Find where the given text appears and provide that cell's center as (X, Y) coordinate. 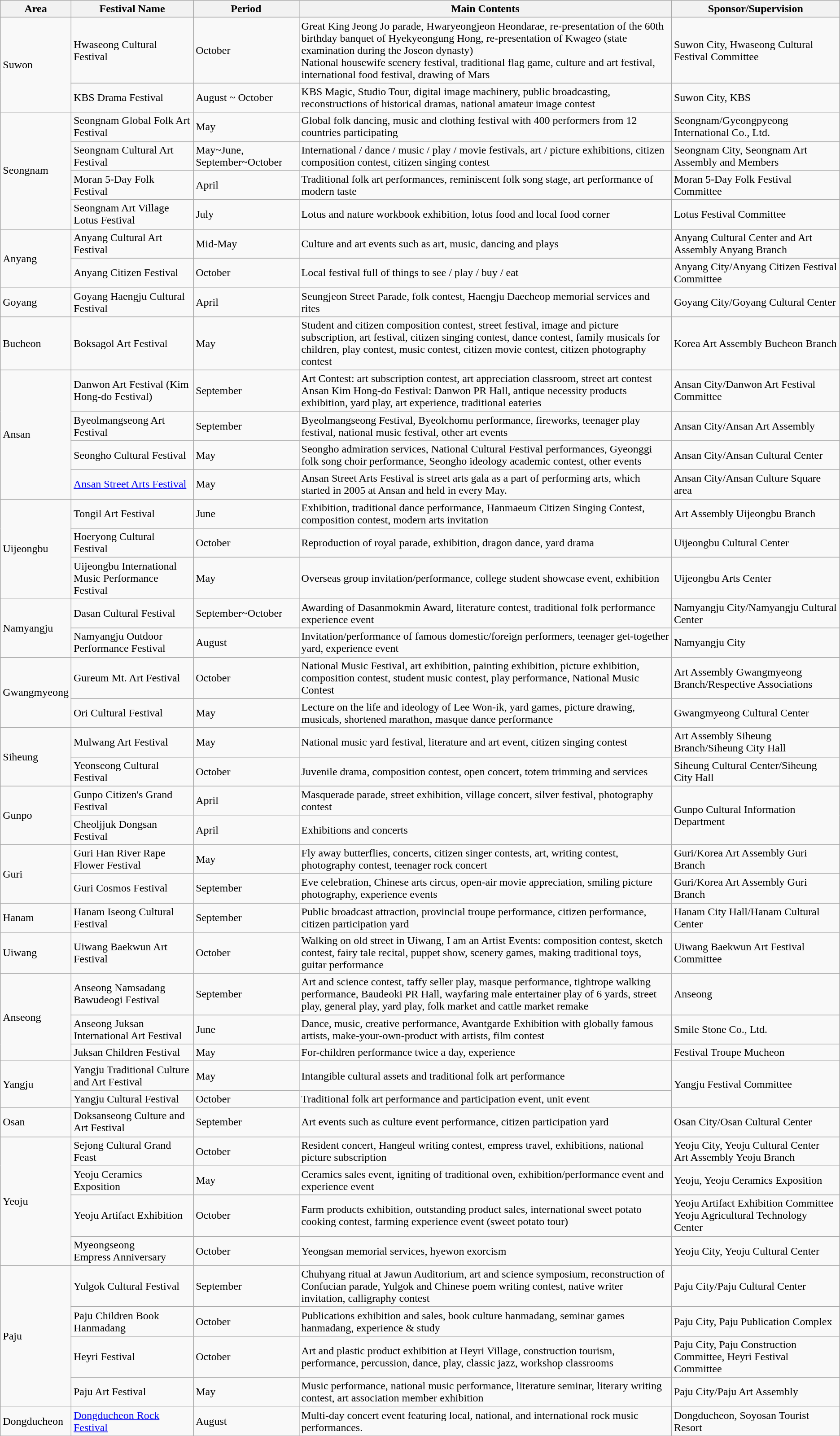
Namyangju City/Namyangju Cultural Center (756, 613)
Guri (36, 874)
Paju City, Paju Construction Committee, Heyri Festival Committee (756, 1357)
Global folk dancing, music and clothing festival with 400 performers from 12 countries participating (485, 127)
Sponsor/Supervision (756, 9)
Goyang City/Goyang Cultural Center (756, 302)
Mid-May (246, 243)
Ansan City/Danwon Art Festival Committee (756, 391)
Local festival full of things to see / play / buy / eat (485, 273)
Fly away butterflies, concerts, citizen singer contests, art, writing contest, photography contest, teenager rock concert (485, 859)
Ceramics sales event, igniting of traditional oven, exhibition/performance event and experience event (485, 1181)
Gureum Mt. Art Festival (132, 678)
Uiwang (36, 953)
Anseong Namsadang Bawudeogi Festival (132, 994)
Yangju Cultural Festival (132, 1099)
Ansan City/Ansan Culture Square area (756, 485)
Lotus Festival Committee (756, 215)
Yeoju City, Yeoju Cultural CenterArt Assembly Yeoju Branch (756, 1151)
Yeoju Ceramics Exposition (132, 1181)
Paju City/Paju Art Assembly (756, 1392)
Reproduction of royal parade, exhibition, dragon dance, yard drama (485, 543)
Danwon Art Festival (Kim Hong-do Festival) (132, 391)
Dongducheon, Soyosan Tourist Resort (756, 1421)
Yangju Festival Committee (756, 1085)
Hanam Iseong Cultural Festival (132, 918)
Mulwang Art Festival (132, 742)
Yangju Traditional Culture and Art Festival (132, 1076)
Dance, music, creative performance, Avantgarde Exhibition with globally famous artists, make-your-own-product with artists, film contest (485, 1030)
Art Assembly Uijeongbu Branch (756, 514)
Uijeongbu Arts Center (756, 578)
Gunpo Cultural Information Department (756, 815)
Moran 5-Day Folk Festival (132, 185)
Seongnam Cultural Art Festival (132, 156)
Hanam (36, 918)
Anyang Citizen Festival (132, 273)
KBS Magic, Studio Tour, digital image machinery, public broadcasting, reconstructions of historical dramas, national amateur image contest (485, 98)
Paju Art Festival (132, 1392)
Intangible cultural assets and traditional folk art performance (485, 1076)
Area (36, 9)
May~June, September~October (246, 156)
Dongducheon Rock Festival (132, 1421)
Art events such as culture event performance, citizen participation yard (485, 1122)
Traditional folk art performance and participation event, unit event (485, 1099)
Music performance, national music performance, literature seminar, literary writing contest, art association member exhibition (485, 1392)
Yeoju, Yeoju Ceramics Exposition (756, 1181)
Yeoju (36, 1201)
Uijeongbu Cultural Center (756, 543)
Exhibitions and concerts (485, 830)
Goyang (36, 302)
Publications exhibition and sales, book culture hanmadang, seminar games hanmadang, experience & study (485, 1322)
Anyang Cultural Art Festival (132, 243)
Paju City, Paju Publication Complex (756, 1322)
Festival Name (132, 9)
Main Contents (485, 9)
Yeongsan memorial services, hyewon exorcism (485, 1251)
Public broadcast attraction, provincial troupe performance, citizen performance, citizen participation yard (485, 918)
Suwon City, Hwaseong Cultural Festival Committee (756, 50)
Seungjeon Street Parade, folk contest, Haengju Daecheop memorial services and rites (485, 302)
For-children performance twice a day, experience (485, 1053)
Juksan Children Festival (132, 1053)
Suwon City, KBS (756, 98)
MyeongseongEmpress Anniversary (132, 1251)
Multi-day concert event featuring local, national, and international rock music performances. (485, 1421)
Guri Cosmos Festival (132, 888)
Yangju (36, 1085)
Paju City/Paju Cultural Center (756, 1286)
Hwaseong Cultural Festival (132, 50)
September~October (246, 613)
Korea Art Assembly Bucheon Branch (756, 343)
Yeonseong Cultural Festival (132, 771)
Uiwang Baekwun Art Festival Committee (756, 953)
Juvenile drama, composition contest, open concert, totem trimming and services (485, 771)
Suwon (36, 65)
Lotus and nature workbook exhibition, lotus food and local food corner (485, 215)
Heyri Festival (132, 1357)
International / dance / music / play / movie festivals, art / picture exhibitions, citizen composition contest, citizen singing contest (485, 156)
Ansan Street Arts Festival (132, 485)
Byeolmangseong Art Festival (132, 426)
Gunpo Citizen's Grand Festival (132, 801)
Seongnam/Gyeongpyeong International Co., Ltd. (756, 127)
Resident concert, Hangeul writing contest, empress travel, exhibitions, national picture subscription (485, 1151)
National music yard festival, literature and art event, citizen singing contest (485, 742)
Seongnam (36, 171)
Seongho Cultural Festival (132, 455)
Dasan Cultural Festival (132, 613)
Seongnam Global Folk Art Festival (132, 127)
Uiwang Baekwun Art Festival (132, 953)
Awarding of Dasanmokmin Award, literature contest, traditional folk performance experience event (485, 613)
Paju Children Book Hanmadang (132, 1322)
Osan (36, 1122)
Yulgok Cultural Festival (132, 1286)
Yeoju Artifact Exhibition CommitteeYeoju Agricultural Technology Center (756, 1216)
Period (246, 9)
Goyang Haengju Cultural Festival (132, 302)
Osan City/Osan Cultural Center (756, 1122)
Namyangju (36, 628)
Exhibition, traditional dance performance, Hanmaeum Citizen Singing Contest, composition contest, modern arts invitation (485, 514)
Gwangmyeong (36, 692)
Lecture on the life and ideology of Lee Won-ik, yard games, picture drawing, musicals, shortened marathon, masque dance performance (485, 713)
Yeoju Artifact Exhibition (132, 1216)
Sejong Cultural Grand Feast (132, 1151)
Ansan Street Arts Festival is street arts gala as a part of performing arts, which started in 2005 at Ansan and held in every May. (485, 485)
Doksanseong Culture and Art Festival (132, 1122)
Siheung Cultural Center/Siheung City Hall (756, 771)
Art Assembly Gwangmyeong Branch/Respective Associations (756, 678)
Anyang Cultural Center and Art Assembly Anyang Branch (756, 243)
Eve celebration, Chinese arts circus, open-air movie appreciation, smiling picture photography, experience events (485, 888)
Moran 5-Day Folk Festival Committee (756, 185)
Anyang City/Anyang Citizen Festival Committee (756, 273)
Hanam City Hall/Hanam Cultural Center (756, 918)
Boksagol Art Festival (132, 343)
July (246, 215)
Gwangmyeong Cultural Center (756, 713)
Paju (36, 1336)
Anyang (36, 258)
Culture and art events such as art, music, dancing and plays (485, 243)
Gunpo (36, 815)
Bucheon (36, 343)
Ansan City/Ansan Art Assembly (756, 426)
Tongil Art Festival (132, 514)
Dongducheon (36, 1421)
Uijeongbu (36, 549)
Invitation/performance of famous domestic/foreign performers, teenager get-together yard, experience event (485, 643)
Byeolmangseong Festival, Byeolchomu performance, fireworks, teenager play festival, national music festival, other art events (485, 426)
Seongnam Art Village Lotus Festival (132, 215)
Yeoju City, Yeoju Cultural Center (756, 1251)
Farm products exhibition, outstanding product sales, international sweet potato cooking contest, farming experience event (sweet potato tour) (485, 1216)
Ori Cultural Festival (132, 713)
Anseong Juksan International Art Festival (132, 1030)
Smile Stone Co., Ltd. (756, 1030)
Overseas group invitation/performance, college student showcase event, exhibition (485, 578)
Art and plastic product exhibition at Heyri Village, construction tourism, performance, percussion, dance, play, classic jazz, workshop classrooms (485, 1357)
Hoeryong Cultural Festival (132, 543)
Guri Han River Rape Flower Festival (132, 859)
Art Assembly Siheung Branch/Siheung City Hall (756, 742)
KBS Drama Festival (132, 98)
August ~ October (246, 98)
Cheoljjuk Dongsan Festival (132, 830)
Masquerade parade, street exhibition, village concert, silver festival, photography contest (485, 801)
Seongnam City, Seongnam Art Assembly and Members (756, 156)
Namyangju City (756, 643)
Ansan City/Ansan Cultural Center (756, 455)
Ansan (36, 435)
Festival Troupe Mucheon (756, 1053)
Siheung (36, 757)
Uijeongbu International Music Performance Festival (132, 578)
Traditional folk art performances, reminiscent folk song stage, art performance of modern taste (485, 185)
Namyangju Outdoor Performance Festival (132, 643)
